Determine the (x, y) coordinate at the center of the cell enclosing the given text.  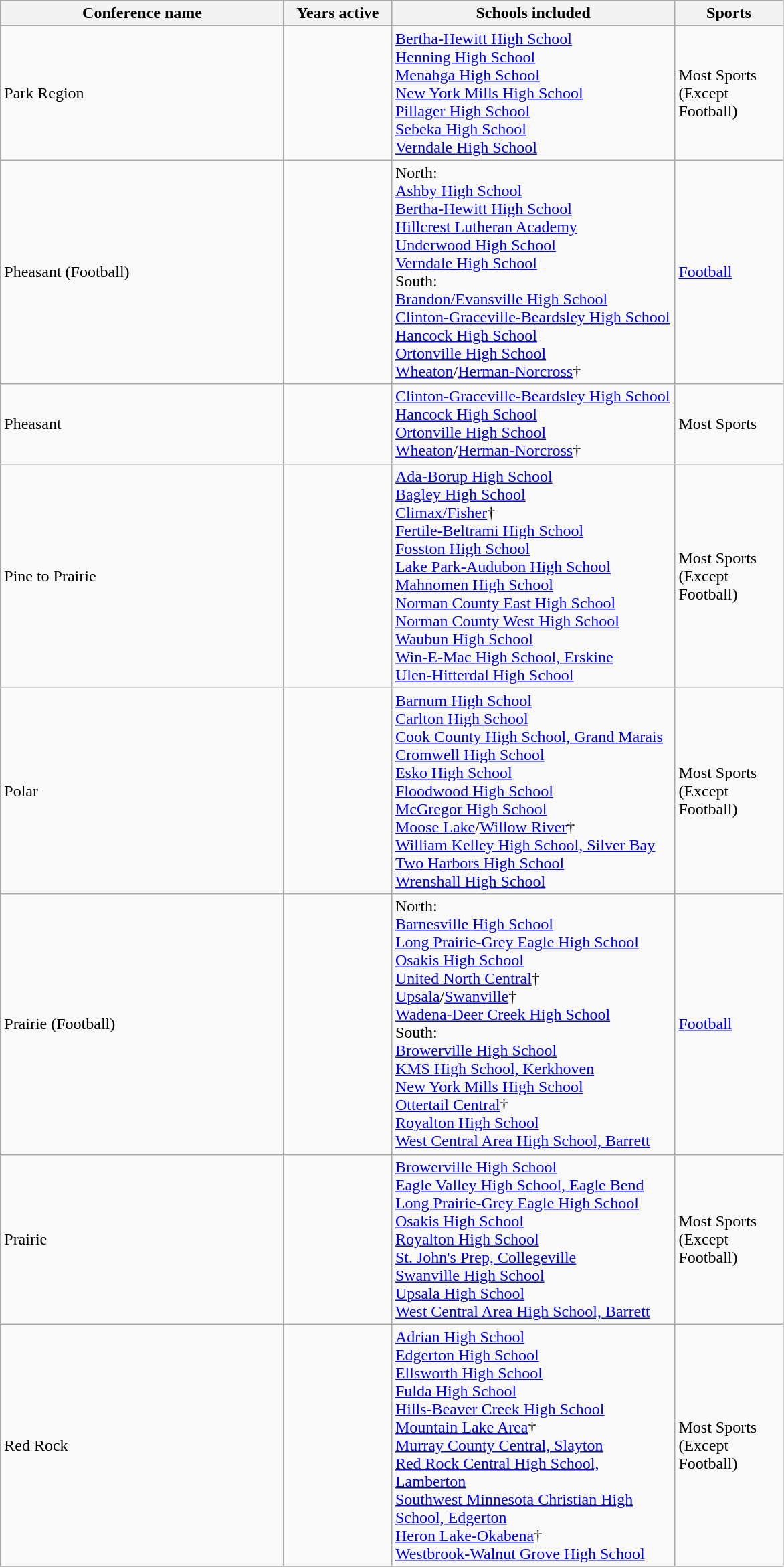
Bertha-Hewitt High SchoolHenning High SchoolMenahga High SchoolNew York Mills High SchoolPillager High SchoolSebeka High SchoolVerndale High School (533, 93)
Pine to Prairie (142, 575)
Polar (142, 791)
Years active (337, 13)
Most Sports (729, 424)
Conference name (142, 13)
Clinton-Graceville-Beardsley High SchoolHancock High SchoolOrtonville High SchoolWheaton/Herman-Norcross† (533, 424)
Park Region (142, 93)
Pheasant (142, 424)
Prairie (142, 1239)
Prairie (Football) (142, 1024)
Sports (729, 13)
Schools included (533, 13)
Red Rock (142, 1445)
Pheasant (Football) (142, 272)
